For the text-containing cell, return its midpoint in (x, y) coordinate format. 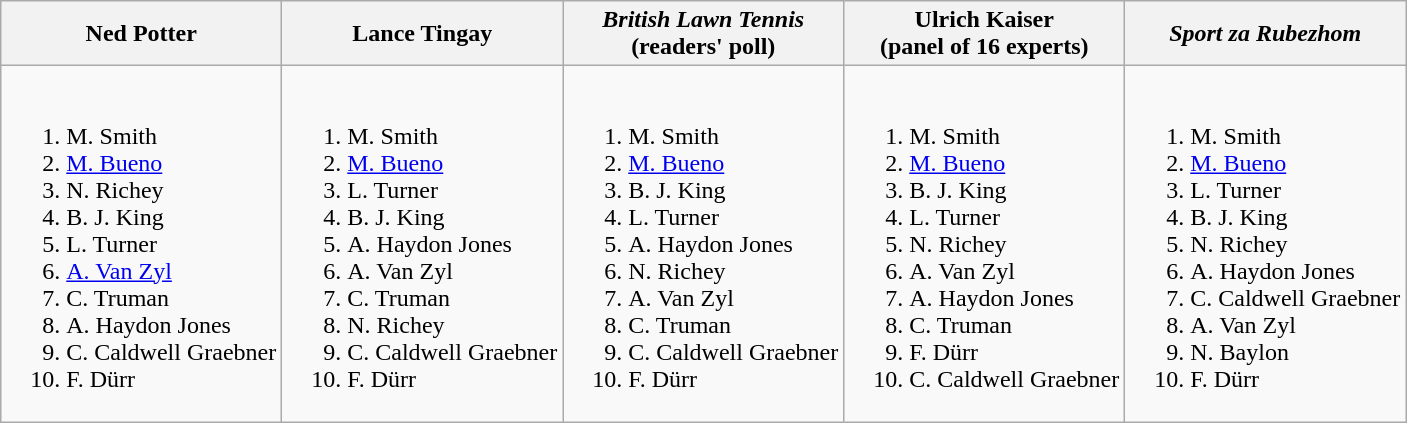
M. Smith M. Bueno L. Turner B. J. King A. Haydon Jones A. Van Zyl C. Truman N. Richey C. Caldwell Graebner F. Dürr (422, 244)
Ulrich Kaiser(panel of 16 experts) (984, 34)
Lance Tingay (422, 34)
M. Smith M. Bueno B. J. King L. Turner A. Haydon Jones N. Richey A. Van Zyl C. Truman C. Caldwell Graebner F. Dürr (704, 244)
M. Smith M. Bueno B. J. King L. Turner N. Richey A. Van Zyl A. Haydon Jones C. Truman F. Dürr C. Caldwell Graebner (984, 244)
British Lawn Tennis(readers' poll) (704, 34)
M. Smith M. Bueno L. Turner B. J. King N. Richey A. Haydon Jones C. Caldwell Graebner A. Van Zyl N. Baylon F. Dürr (1266, 244)
M. Smith M. Bueno N. Richey B. J. King L. Turner A. Van Zyl C. Truman A. Haydon Jones C. Caldwell Graebner F. Dürr (142, 244)
Sport za Rubezhom (1266, 34)
Ned Potter (142, 34)
